Return the (X, Y) coordinate for the center point of the cell that contains the specified text.  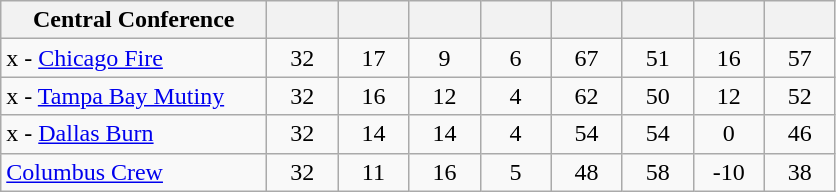
0 (728, 134)
Central Conference (134, 20)
11 (374, 172)
48 (586, 172)
50 (658, 96)
62 (586, 96)
52 (800, 96)
x - Chicago Fire (134, 58)
58 (658, 172)
38 (800, 172)
9 (444, 58)
x - Dallas Burn (134, 134)
x - Tampa Bay Mutiny (134, 96)
17 (374, 58)
46 (800, 134)
67 (586, 58)
51 (658, 58)
57 (800, 58)
Columbus Crew (134, 172)
5 (516, 172)
6 (516, 58)
-10 (728, 172)
